Return the (X, Y) coordinate for the center point of the cell that contains the specified text.  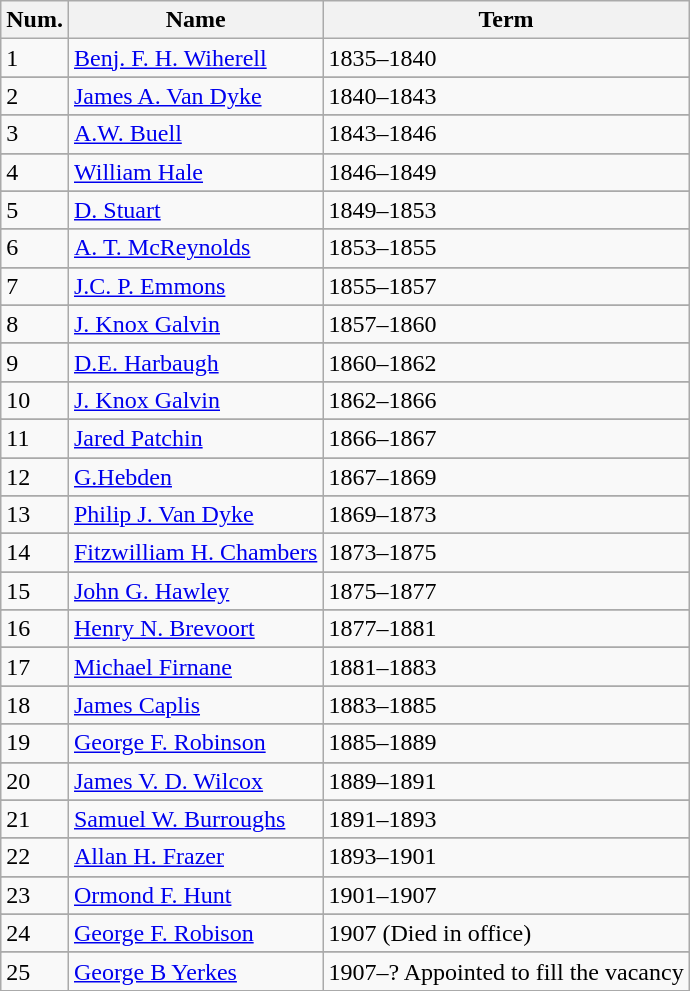
A.W. Buell (195, 134)
23 (35, 895)
Philip J. Van Dyke (195, 515)
1873–1875 (506, 553)
James V. D. Wilcox (195, 781)
6 (35, 248)
7 (35, 286)
1891–1893 (506, 819)
24 (35, 933)
1901–1907 (506, 895)
1 (35, 58)
14 (35, 553)
1881–1883 (506, 667)
1843–1846 (506, 134)
8 (35, 324)
1877–1881 (506, 629)
William Hale (195, 172)
10 (35, 400)
Ormond F. Hunt (195, 895)
Jared Patchin (195, 438)
Benj. F. H. Wiherell (195, 58)
Michael Firnane (195, 667)
Name (195, 20)
1866–1867 (506, 438)
1857–1860 (506, 324)
1855–1857 (506, 286)
G.Hebden (195, 477)
1889–1891 (506, 781)
Term (506, 20)
1867–1869 (506, 477)
Num. (35, 20)
Henry N. Brevoort (195, 629)
Allan H. Frazer (195, 857)
1846–1849 (506, 172)
11 (35, 438)
12 (35, 477)
13 (35, 515)
1853–1855 (506, 248)
9 (35, 362)
1860–1862 (506, 362)
18 (35, 705)
D.E. Harbaugh (195, 362)
James A. Van Dyke (195, 96)
1849–1853 (506, 210)
Samuel W. Burroughs (195, 819)
21 (35, 819)
25 (35, 971)
17 (35, 667)
1885–1889 (506, 743)
19 (35, 743)
Fitzwilliam H. Chambers (195, 553)
George F. Robinson (195, 743)
20 (35, 781)
James Caplis (195, 705)
1840–1843 (506, 96)
John G. Hawley (195, 591)
A. T. McReynolds (195, 248)
1869–1873 (506, 515)
1893–1901 (506, 857)
1862–1866 (506, 400)
4 (35, 172)
1875–1877 (506, 591)
22 (35, 857)
George B Yerkes (195, 971)
George F. Robison (195, 933)
1883–1885 (506, 705)
J.C. P. Emmons (195, 286)
3 (35, 134)
15 (35, 591)
D. Stuart (195, 210)
1835–1840 (506, 58)
1907–? Appointed to fill the vacancy (506, 971)
1907 (Died in office) (506, 933)
16 (35, 629)
2 (35, 96)
5 (35, 210)
